Find where the given text appears and provide that cell's center as [X, Y] coordinate. 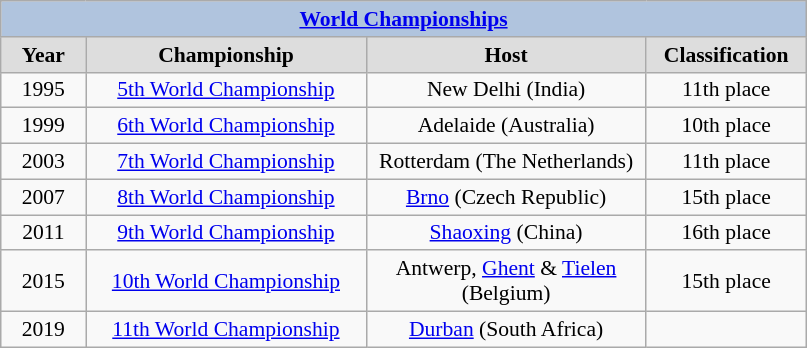
Classification [726, 55]
2007 [44, 197]
Antwerp, Ghent & Tielen (Belgium) [506, 282]
2015 [44, 282]
World Championships [404, 19]
7th World Championship [226, 162]
2003 [44, 162]
5th World Championship [226, 90]
2011 [44, 233]
10th World Championship [226, 282]
1999 [44, 126]
9th World Championship [226, 233]
8th World Championship [226, 197]
New Delhi (India) [506, 90]
Brno (Czech Republic) [506, 197]
Rotterdam (The Netherlands) [506, 162]
Durban (South Africa) [506, 330]
11th World Championship [226, 330]
16th place [726, 233]
Adelaide (Australia) [506, 126]
2019 [44, 330]
Year [44, 55]
Championship [226, 55]
10th place [726, 126]
Shaoxing (China) [506, 233]
1995 [44, 90]
Host [506, 55]
6th World Championship [226, 126]
